Identify which cell holds the provided text, then report its [X, Y] central coordinate. 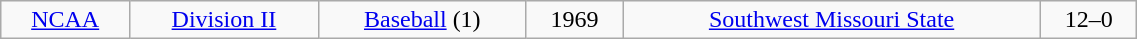
Division II [224, 20]
Baseball (1) [422, 20]
NCAA [66, 20]
1969 [574, 20]
12–0 [1089, 20]
Southwest Missouri State [832, 20]
